Identify which cell holds the provided text, then report its (X, Y) central coordinate. 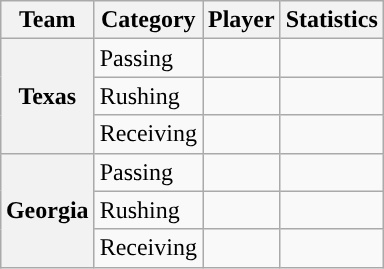
Georgia (47, 210)
Player (241, 20)
Category (148, 20)
Team (47, 20)
Texas (47, 96)
Statistics (332, 20)
